Output the (x, y) coordinate of the center of the cell containing the given text.  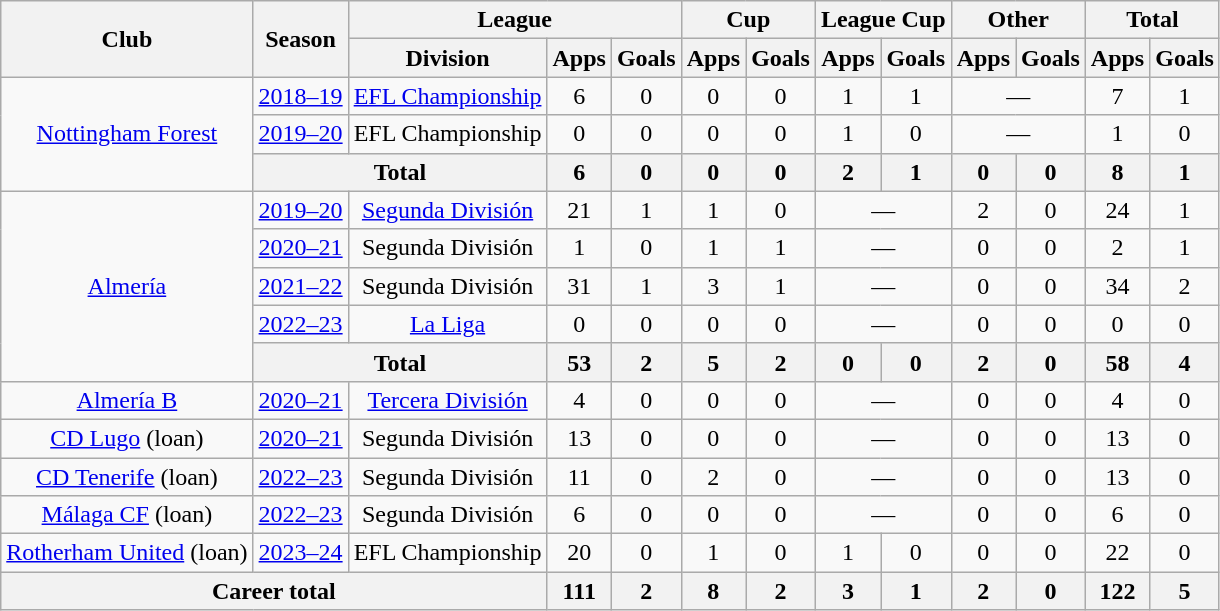
31 (579, 286)
Other (1018, 20)
2023–24 (300, 553)
CD Tenerife (loan) (127, 477)
34 (1117, 286)
Almería B (127, 400)
Division (448, 58)
7 (1117, 96)
Rotherham United (loan) (127, 553)
111 (579, 591)
58 (1117, 362)
Málaga CF (loan) (127, 515)
24 (1117, 210)
Career total (274, 591)
Nottingham Forest (127, 134)
Almería (127, 286)
Tercera División (448, 400)
11 (579, 477)
21 (579, 210)
2021–22 (300, 286)
122 (1117, 591)
2018–19 (300, 96)
Cup (748, 20)
CD Lugo (loan) (127, 438)
La Liga (448, 324)
Club (127, 39)
22 (1117, 553)
20 (579, 553)
League (514, 20)
53 (579, 362)
Season (300, 39)
League Cup (883, 20)
